Extract the (X, Y) coordinate from the center of the cell holding the provided text.  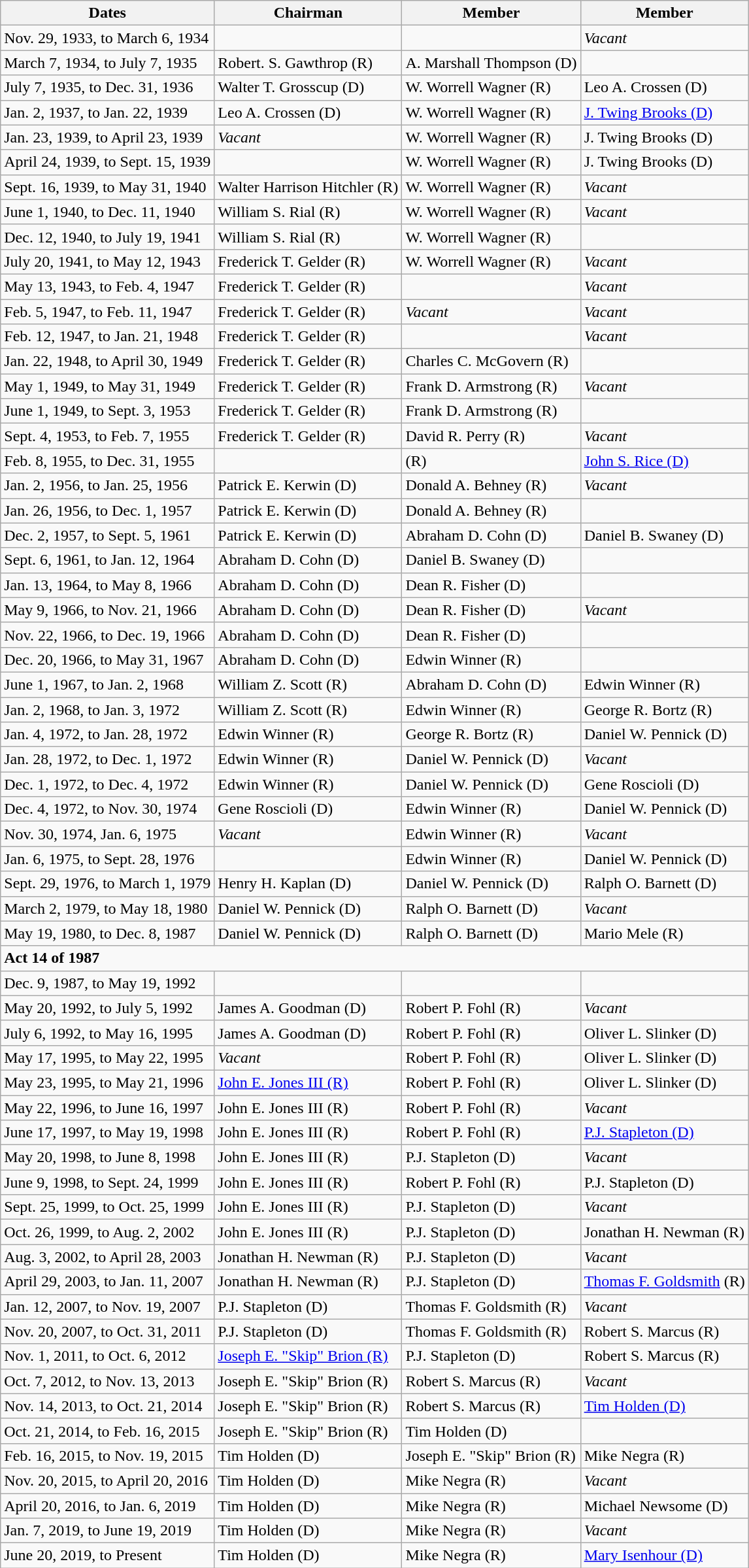
Oct. 7, 2012, to Nov. 13, 2013 (107, 1381)
Jan. 2, 1937, to Jan. 22, 1939 (107, 112)
June 9, 1998, to Sept. 24, 1999 (107, 1182)
Robert. S. Gawthrop (R) (308, 63)
June 17, 1997, to May 19, 1998 (107, 1133)
Jan. 23, 1939, to April 23, 1939 (107, 137)
July 7, 1935, to Dec. 31, 1936 (107, 88)
Feb. 16, 2015, to Nov. 19, 2015 (107, 1456)
Aug. 3, 2002, to April 28, 2003 (107, 1257)
Nov. 22, 1966, to Dec. 19, 1966 (107, 635)
Jan. 2, 1968, to Jan. 3, 1972 (107, 709)
Walter T. Grosscup (D) (308, 88)
Nov. 1, 2011, to Oct. 6, 2012 (107, 1356)
Nov. 30, 1974, Jan. 6, 1975 (107, 834)
Jan. 6, 1975, to Sept. 28, 1976 (107, 859)
Jan. 13, 1964, to May 8, 1966 (107, 585)
Jan. 28, 1972, to Dec. 1, 1972 (107, 759)
Dec. 9, 1987, to May 19, 1992 (107, 983)
Sept. 16, 1939, to May 31, 1940 (107, 187)
May 20, 1998, to June 8, 1998 (107, 1158)
May 20, 1992, to July 5, 1992 (107, 1008)
Sept. 25, 1999, to Oct. 25, 1999 (107, 1207)
May 22, 1996, to June 16, 1997 (107, 1108)
Feb. 8, 1955, to Dec. 31, 1955 (107, 461)
Charles C. McGovern (R) (491, 361)
Nov. 29, 1933, to March 6, 1934 (107, 38)
June 1, 1940, to Dec. 11, 1940 (107, 212)
Dec. 20, 1966, to May 31, 1967 (107, 659)
Michael Newsome (D) (664, 1505)
June 1, 1967, to Jan. 2, 1968 (107, 684)
March 7, 1934, to July 7, 1935 (107, 63)
Sept. 6, 1961, to Jan. 12, 1964 (107, 560)
Sept. 4, 1953, to Feb. 7, 1955 (107, 436)
Henry H. Kaplan (D) (308, 884)
Nov. 20, 2007, to Oct. 31, 2011 (107, 1331)
(R) (491, 461)
Mario Mele (R) (664, 933)
July 6, 1992, to May 16, 1995 (107, 1033)
Dec. 2, 1957, to Sept. 5, 1961 (107, 535)
Oct. 26, 1999, to Aug. 2, 2002 (107, 1232)
Jan. 4, 1972, to Jan. 28, 1972 (107, 735)
April 24, 1939, to Sept. 15, 1939 (107, 162)
May 19, 1980, to Dec. 8, 1987 (107, 933)
Feb. 5, 1947, to Feb. 11, 1947 (107, 312)
Feb. 12, 1947, to Jan. 21, 1948 (107, 337)
A. Marshall Thompson (D) (491, 63)
April 20, 2016, to Jan. 6, 2019 (107, 1505)
Sept. 29, 1976, to March 1, 1979 (107, 884)
Jan. 22, 1948, to April 30, 1949 (107, 361)
Jan. 12, 2007, to Nov. 19, 2007 (107, 1307)
May 17, 1995, to May 22, 1995 (107, 1058)
Dec. 4, 1972, to Nov. 30, 1974 (107, 809)
June 1, 1949, to Sept. 3, 1953 (107, 411)
April 29, 2003, to Jan. 11, 2007 (107, 1282)
Chairman (308, 13)
May 13, 1943, to Feb. 4, 1947 (107, 286)
Jan. 2, 1956, to Jan. 25, 1956 (107, 486)
Dates (107, 13)
John S. Rice (D) (664, 461)
Nov. 20, 2015, to April 20, 2016 (107, 1480)
Act 14 of 1987 (375, 958)
David R. Perry (R) (491, 436)
Dec. 12, 1940, to July 19, 1941 (107, 237)
March 2, 1979, to May 18, 1980 (107, 909)
Walter Harrison Hitchler (R) (308, 187)
May 23, 1995, to May 21, 1996 (107, 1082)
June 20, 2019, to Present (107, 1556)
May 9, 1966, to Nov. 21, 1966 (107, 610)
Dec. 1, 1972, to Dec. 4, 1972 (107, 784)
Jan. 7, 2019, to June 19, 2019 (107, 1531)
Jan. 26, 1956, to Dec. 1, 1957 (107, 510)
Nov. 14, 2013, to Oct. 21, 2014 (107, 1406)
July 20, 1941, to May 12, 1943 (107, 261)
May 1, 1949, to May 31, 1949 (107, 386)
Oct. 21, 2014, to Feb. 16, 2015 (107, 1431)
Mary Isenhour (D) (664, 1556)
